Determine the [X, Y] coordinate at the center of the cell enclosing the given text.  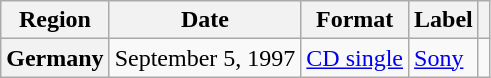
September 5, 1997 [205, 58]
Label [444, 20]
Sony [444, 58]
Date [205, 20]
Germany [55, 58]
Region [55, 20]
CD single [355, 58]
Format [355, 20]
